Scan for the cell matching the given text and deliver its [X, Y] coordinate at center. 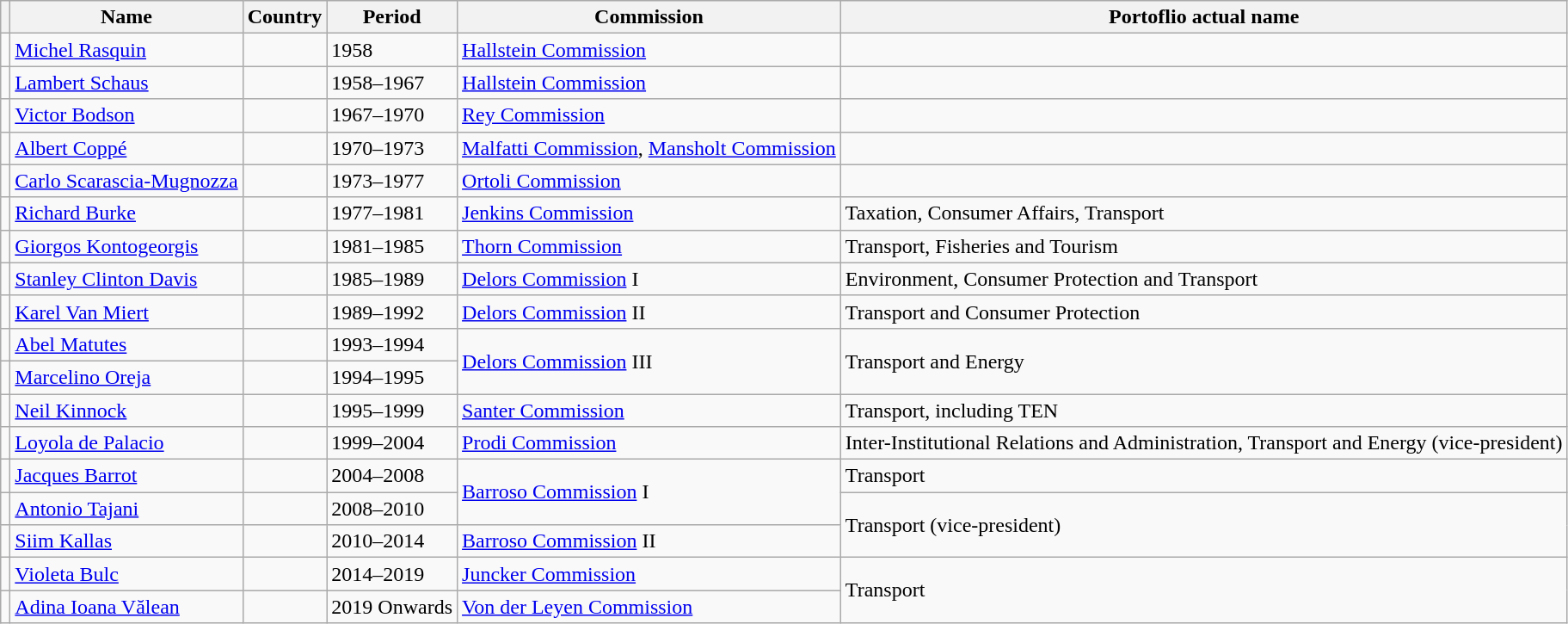
Violeta Bulc [126, 574]
Malfatti Commission, Mansholt Commission [649, 148]
Albert Coppé [126, 148]
Michel Rasquin [126, 50]
2008–2010 [392, 509]
1995–1999 [392, 411]
Jenkins Commission [649, 213]
Barroso Commission I [649, 492]
Delors Commission II [649, 312]
Country [285, 17]
Environment, Consumer Protection and Transport [1204, 279]
Transport, Fisheries and Tourism [1204, 246]
Taxation, Consumer Affairs, Transport [1204, 213]
Giorgos Kontogeorgis [126, 246]
Name [126, 17]
1999–2004 [392, 443]
Transport and Energy [1204, 361]
Delors Commission III [649, 361]
Commission [649, 17]
1958 [392, 50]
1989–1992 [392, 312]
Transport and Consumer Protection [1204, 312]
1958–1967 [392, 83]
1985–1989 [392, 279]
Jacques Barrot [126, 476]
2019 Onwards [392, 607]
1977–1981 [392, 213]
Siim Kallas [126, 541]
Abel Matutes [126, 344]
Santer Commission [649, 411]
Richard Burke [126, 213]
2014–2019 [392, 574]
Prodi Commission [649, 443]
Carlo Scarascia-Mugnozza [126, 181]
Period [392, 17]
1967–1970 [392, 115]
Von der Leyen Commission [649, 607]
Delors Commission I [649, 279]
Neil Kinnock [126, 411]
1981–1985 [392, 246]
1994–1995 [392, 377]
Juncker Commission [649, 574]
Ortoli Commission [649, 181]
Victor Bodson [126, 115]
Adina Ioana Vălean [126, 607]
Rey Commission [649, 115]
Karel Van Miert [126, 312]
1993–1994 [392, 344]
Transport, including TEN [1204, 411]
Barroso Commission II [649, 541]
2010–2014 [392, 541]
Portoflio actual name [1204, 17]
Loyola de Palacio [126, 443]
Lambert Schaus [126, 83]
Marcelino Oreja [126, 377]
1973–1977 [392, 181]
Thorn Commission [649, 246]
2004–2008 [392, 476]
1970–1973 [392, 148]
Stanley Clinton Davis [126, 279]
Antonio Tajani [126, 509]
Inter-Institutional Relations and Administration, Transport and Energy (vice-president) [1204, 443]
Transport (vice-president) [1204, 525]
